Identify which cell holds the provided text, then report its [X, Y] central coordinate. 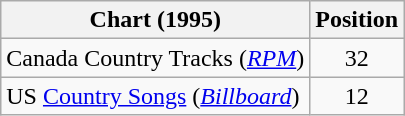
Position [357, 20]
32 [357, 58]
US Country Songs (Billboard) [156, 96]
Canada Country Tracks (RPM) [156, 58]
12 [357, 96]
Chart (1995) [156, 20]
